Output the [x, y] coordinate of the center of the cell containing the given text.  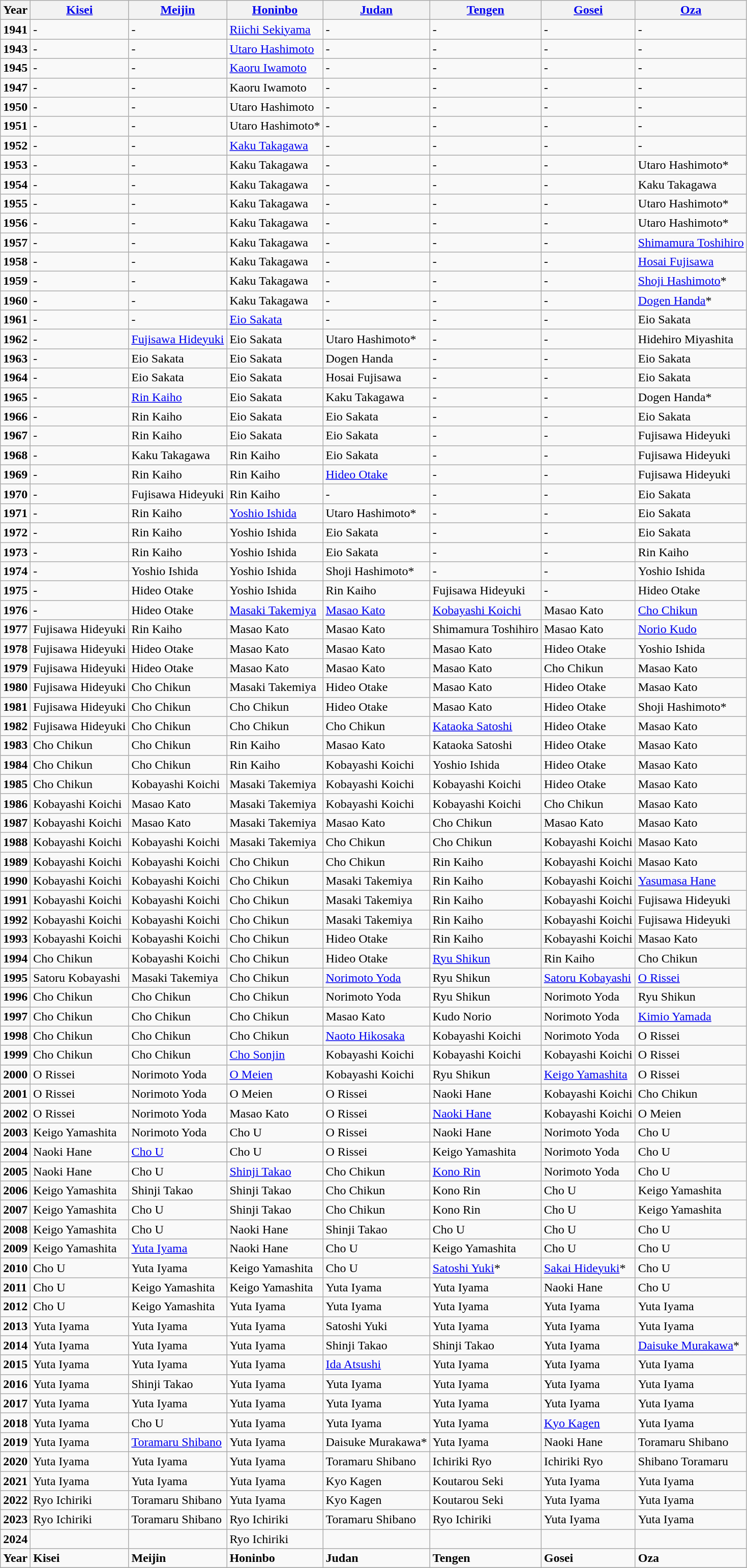
1988 [15, 842]
Yasumasa Hane [691, 881]
1974 [15, 571]
Hidehiro Miyashita [691, 339]
2001 [15, 1094]
1961 [15, 320]
1989 [15, 862]
Satoshi Yuki* [485, 1268]
Satoshi Yuki [376, 1326]
2010 [15, 1268]
1998 [15, 1036]
1981 [15, 707]
1960 [15, 300]
Naoto Hikosaka [376, 1036]
1957 [15, 243]
2021 [15, 1481]
Shibano Toramaru [691, 1461]
2017 [15, 1403]
2006 [15, 1191]
1994 [15, 958]
1978 [15, 649]
1968 [15, 455]
2005 [15, 1171]
1947 [15, 87]
1953 [15, 165]
1956 [15, 223]
1967 [15, 436]
2009 [15, 1249]
1984 [15, 765]
Dogen Handa [376, 358]
2015 [15, 1365]
1941 [15, 29]
Riichi Sekiyama [275, 29]
1950 [15, 107]
1987 [15, 823]
1990 [15, 881]
1965 [15, 397]
1999 [15, 1055]
2008 [15, 1229]
1952 [15, 145]
2013 [15, 1326]
1945 [15, 68]
Sakai Hideyuki* [588, 1268]
2007 [15, 1210]
1971 [15, 513]
2018 [15, 1423]
1966 [15, 416]
1943 [15, 49]
1963 [15, 358]
1975 [15, 591]
1980 [15, 687]
1992 [15, 920]
1983 [15, 745]
2002 [15, 1113]
2000 [15, 1074]
Kimio Yamada [691, 1016]
2004 [15, 1152]
Norio Kudo [691, 629]
1986 [15, 803]
1972 [15, 532]
1964 [15, 378]
1970 [15, 494]
1977 [15, 629]
1993 [15, 939]
1951 [15, 126]
1995 [15, 978]
1996 [15, 997]
1997 [15, 1016]
1973 [15, 552]
1985 [15, 784]
Cho Sonjin [275, 1055]
2012 [15, 1307]
1959 [15, 281]
2011 [15, 1287]
2014 [15, 1345]
1962 [15, 339]
Ida Atsushi [376, 1365]
1969 [15, 474]
1976 [15, 610]
1958 [15, 262]
1979 [15, 668]
2003 [15, 1132]
2019 [15, 1442]
1955 [15, 203]
1982 [15, 726]
2023 [15, 1520]
1991 [15, 900]
Kudo Norio [485, 1016]
2024 [15, 1539]
2020 [15, 1461]
2022 [15, 1500]
2016 [15, 1384]
1954 [15, 184]
